Search for the cell housing the specified text and yield its (x, y) center coordinate. 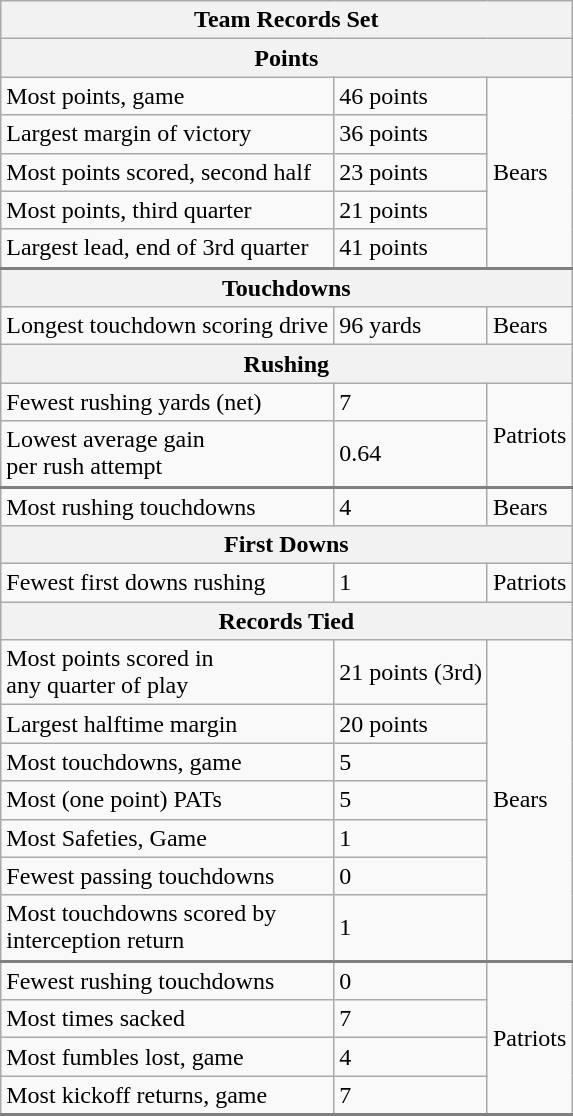
Largest margin of victory (168, 134)
Touchdowns (286, 288)
Most points scored in any quarter of play (168, 672)
Records Tied (286, 621)
Rushing (286, 364)
Most touchdowns scored by interception return (168, 928)
Most points, third quarter (168, 210)
20 points (411, 724)
Fewest passing touchdowns (168, 876)
Most fumbles lost, game (168, 1057)
Largest lead, end of 3rd quarter (168, 248)
0.64 (411, 454)
Longest touchdown scoring drive (168, 326)
41 points (411, 248)
Most points, game (168, 96)
23 points (411, 172)
Largest halftime margin (168, 724)
Most rushing touchdowns (168, 506)
Fewest rushing touchdowns (168, 980)
36 points (411, 134)
Most Safeties, Game (168, 838)
Lowest average gain per rush attempt (168, 454)
Fewest rushing yards (net) (168, 402)
21 points (411, 210)
Most times sacked (168, 1019)
Most points scored, second half (168, 172)
Most touchdowns, game (168, 762)
Points (286, 58)
Most (one point) PATs (168, 800)
Fewest first downs rushing (168, 583)
Most kickoff returns, game (168, 1096)
Team Records Set (286, 20)
96 yards (411, 326)
First Downs (286, 545)
21 points (3rd) (411, 672)
46 points (411, 96)
